From the cell containing the given text, extract its center point as (X, Y) coordinate. 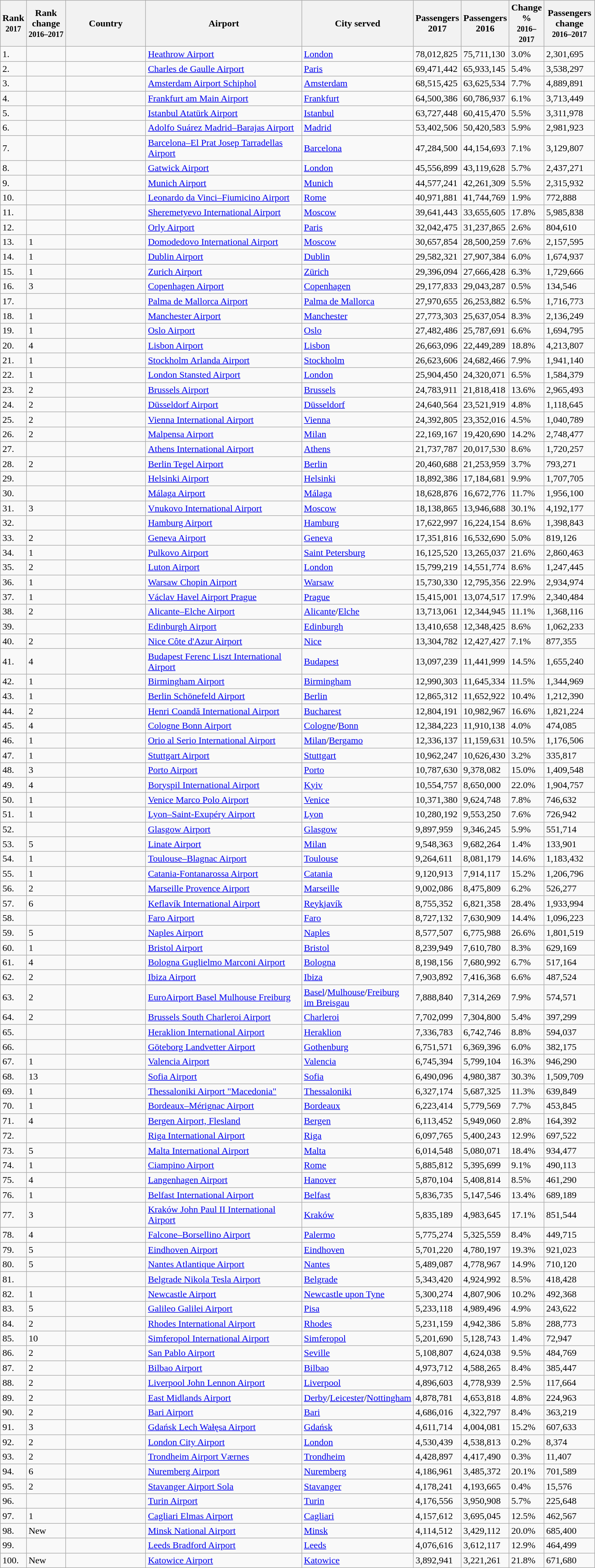
5,775,274 (437, 1235)
7,888,840 (437, 997)
Eindhoven (358, 1250)
69,471,442 (437, 69)
Heraklion (358, 1032)
65,933,145 (485, 69)
52. (13, 829)
11.1% (527, 612)
1. (13, 54)
4,530,439 (437, 1442)
6. (13, 128)
5,128,743 (485, 1338)
Amsterdam (358, 84)
15.0% (527, 770)
10,371,380 (437, 800)
42,261,309 (485, 183)
11,645,334 (485, 681)
5.0% (527, 538)
30.1% (527, 508)
Warsaw (358, 582)
Hamburg (358, 523)
4,778,967 (485, 1265)
819,126 (569, 538)
9. (13, 183)
26,623,606 (437, 360)
13,265,037 (485, 553)
Birmingham Airport (224, 681)
12,795,356 (485, 582)
15,576 (569, 1486)
12. (13, 227)
1,933,994 (569, 903)
5,701,220 (437, 1250)
17. (13, 301)
Liverpool John Lennon Airport (224, 1383)
14,551,774 (485, 567)
Berlin Tegel Airport (224, 464)
39,641,443 (437, 212)
9.1% (527, 1165)
32. (13, 523)
7,314,269 (485, 997)
Reykjavík (358, 903)
47,284,500 (437, 148)
Leeds (358, 1545)
16. (13, 286)
20,460,688 (437, 464)
5,885,812 (437, 1165)
Gdańsk (358, 1427)
1,247,445 (569, 567)
11,407 (569, 1457)
22,169,167 (437, 434)
63,625,534 (485, 84)
5,231,159 (437, 1324)
5,779,569 (485, 1106)
Catania (358, 874)
Kraków John Paul II International Airport (224, 1215)
30.3% (527, 1076)
3,892,941 (437, 1560)
11.7% (527, 494)
4,538,813 (485, 1442)
Helsinki Airport (224, 479)
Düsseldorf Airport (224, 405)
1,118,645 (569, 405)
Katowice Airport (224, 1560)
1,821,224 (569, 711)
4,983,645 (485, 1215)
Pisa (358, 1309)
40,971,881 (437, 197)
Belgrade (358, 1279)
Zürich (358, 272)
804,610 (569, 227)
Bucharest (358, 711)
4,896,603 (437, 1383)
66. (13, 1047)
13,097,239 (437, 661)
29. (13, 479)
7. (13, 148)
100. (13, 1560)
134,546 (569, 286)
45. (13, 726)
Stavanger (358, 1486)
Nice (358, 641)
2,981,923 (569, 128)
Trondheim Airport Værnes (224, 1457)
73. (13, 1150)
461,290 (569, 1180)
Oslo (358, 331)
Catania-Fontanarossa Airport (224, 874)
Kraków (358, 1215)
Bristol Airport (224, 948)
5,870,104 (437, 1180)
57. (13, 903)
1,904,757 (569, 785)
10.2% (527, 1294)
3,221,261 (485, 1560)
Amsterdam Airport Schiphol (224, 84)
85. (13, 1338)
44,577,241 (437, 183)
Ibiza Airport (224, 977)
Charleroi (358, 1017)
Brussels Airport (224, 390)
Düsseldorf (358, 405)
12,804,191 (437, 711)
44,154,693 (485, 148)
Copenhagen (358, 286)
19,420,690 (485, 434)
9.5% (527, 1353)
71. (13, 1121)
Bristol (358, 948)
2,934,974 (569, 582)
8,239,949 (437, 948)
20. (13, 345)
26,253,882 (485, 301)
26. (13, 434)
701,589 (569, 1472)
25. (13, 419)
12,344,945 (485, 612)
594,037 (569, 1032)
5,408,814 (485, 1180)
7,702,099 (437, 1017)
4,889,891 (569, 84)
Leeds Bradford Airport (224, 1545)
Passengers change2016–2017 (569, 23)
11,652,922 (485, 696)
6.7% (527, 963)
Barcelona–El Prat Josep Tarradellas Airport (224, 148)
1,344,969 (569, 681)
Cagliari (358, 1516)
4,780,197 (485, 1250)
60,415,470 (485, 113)
London Stansted Airport (224, 375)
Thessaloniki Airport "Macedonia" (224, 1091)
6,223,414 (437, 1106)
2.6% (527, 227)
Minsk (358, 1531)
21.6% (527, 553)
10.4% (527, 696)
Frankfurt (358, 98)
7,903,892 (437, 977)
746,632 (569, 800)
Change %2016–2017 (527, 23)
Barcelona (358, 148)
1,584,379 (569, 375)
1,674,937 (569, 257)
1,062,233 (569, 626)
4,973,712 (437, 1368)
17.8% (527, 212)
Heathrow Airport (224, 54)
877,355 (569, 641)
Budapest (358, 661)
5,799,104 (485, 1062)
6.2% (527, 888)
Bari (358, 1412)
97. (13, 1516)
551,714 (569, 829)
0.2% (527, 1442)
Göteborg Landvetter Airport (224, 1047)
15,415,001 (437, 597)
6.3% (527, 272)
Malta (358, 1150)
453,845 (569, 1106)
69. (13, 1091)
91. (13, 1427)
1,096,223 (569, 918)
5,489,087 (437, 1265)
7,336,783 (437, 1032)
44. (13, 711)
Cologne/Bonn (358, 726)
Belgrade Nikola Tesla Airport (224, 1279)
3,950,908 (485, 1501)
Lisbon (358, 345)
Charles de Gaulle Airport (224, 69)
Thessaloniki (358, 1091)
19.3% (527, 1250)
243,622 (569, 1309)
9,548,363 (437, 844)
5,325,559 (485, 1235)
0.3% (527, 1457)
63. (13, 997)
Stavanger Airport Sola (224, 1486)
Orly Airport (224, 227)
Bilbao Airport (224, 1368)
16,672,776 (485, 494)
1,206,796 (569, 874)
2,340,484 (569, 597)
Athens (358, 449)
8,727,132 (437, 918)
90. (13, 1412)
6,369,396 (485, 1047)
Venice Marco Polo Airport (224, 800)
41. (13, 661)
2,860,463 (569, 553)
7,610,780 (485, 948)
53. (13, 844)
Seville (358, 1353)
London City Airport (224, 1442)
1,183,432 (569, 859)
7,304,800 (485, 1017)
Leonardo da Vinci–Fiumicino Airport (224, 197)
Country (106, 23)
45,556,899 (437, 168)
12,384,223 (437, 726)
1,956,100 (569, 494)
29,043,287 (485, 286)
27,970,655 (437, 301)
Galileo Galilei Airport (224, 1309)
81. (13, 1279)
Belfast (358, 1195)
4,428,897 (437, 1457)
Nantes Atlantique Airport (224, 1265)
772,888 (569, 197)
4.9% (527, 1309)
3,129,807 (569, 148)
8,577,507 (437, 933)
2.8% (527, 1121)
Alicante–Elche Airport (224, 612)
17,184,681 (485, 479)
6,490,096 (437, 1076)
Glasgow Airport (224, 829)
1,398,843 (569, 523)
63,727,448 (437, 113)
3,695,045 (485, 1516)
10,280,192 (437, 815)
16.6% (527, 711)
12,990,303 (437, 681)
Katowice (358, 1560)
5,985,838 (569, 212)
24. (13, 405)
4,778,939 (485, 1383)
484,769 (569, 1353)
65. (13, 1032)
25,787,691 (485, 331)
710,120 (569, 1265)
Cagliari Elmas Airport (224, 1516)
72. (13, 1135)
Bordeaux (358, 1106)
Sheremetyevo International Airport (224, 212)
Bari Airport (224, 1412)
20,017,530 (485, 449)
Brussels (358, 390)
11,159,631 (485, 741)
Falcone–Borsellino Airport (224, 1235)
4,924,992 (485, 1279)
Marseille Provence Airport (224, 888)
83. (13, 1309)
16,532,690 (485, 538)
Bilbao (358, 1368)
27,666,428 (485, 272)
8.8% (527, 1032)
5,395,699 (485, 1165)
95. (13, 1486)
0.5% (527, 286)
Palermo (358, 1235)
41,744,769 (485, 197)
60. (13, 948)
39. (13, 626)
934,477 (569, 1150)
Bergen (358, 1121)
89. (13, 1397)
4,322,797 (485, 1412)
Palma de Mallorca Airport (224, 301)
18.8% (527, 345)
5,201,690 (437, 1338)
3. (13, 84)
1,509,709 (569, 1076)
1,720,257 (569, 449)
15,799,219 (437, 567)
9,264,611 (437, 859)
3.0% (527, 54)
335,817 (569, 755)
Vienna International Airport (224, 419)
Oslo Airport (224, 331)
2,157,595 (569, 242)
164,392 (569, 1121)
51. (13, 815)
3,485,372 (485, 1472)
99. (13, 1545)
3,311,978 (569, 113)
11. (13, 212)
Munich (358, 183)
607,633 (569, 1427)
5,400,243 (485, 1135)
18. (13, 316)
Marseille (358, 888)
793,271 (569, 464)
Passengers2016 (485, 23)
82. (13, 1294)
4,186,961 (437, 1472)
Edinburgh Airport (224, 626)
14.6% (527, 859)
Naples Airport (224, 933)
517,164 (569, 963)
3,429,112 (485, 1531)
27,773,303 (437, 316)
Linate Airport (224, 844)
4,989,496 (485, 1309)
31. (13, 508)
Valencia Airport (224, 1062)
133,901 (569, 844)
Simferopol International Airport (224, 1338)
418,428 (569, 1279)
88. (13, 1383)
Rhodes International Airport (224, 1324)
382,175 (569, 1047)
93. (13, 1457)
1,941,140 (569, 360)
Adolfo Suárez Madrid–Barajas Airport (224, 128)
13,304,782 (437, 641)
Gatwick Airport (224, 168)
7,416,368 (485, 977)
12,427,427 (485, 641)
76. (13, 1195)
Budapest Ferenc Liszt International Airport (224, 661)
Stuttgart Airport (224, 755)
56. (13, 888)
23,521,919 (485, 405)
13. (13, 242)
8,374 (569, 1442)
4,624,038 (485, 1353)
Birmingham (358, 681)
224,963 (569, 1397)
Riga International Airport (224, 1135)
7.8% (527, 800)
5,836,735 (437, 1195)
37. (13, 597)
27,907,384 (485, 257)
4,611,714 (437, 1427)
5,108,807 (437, 1353)
12,865,312 (437, 696)
3,538,297 (569, 69)
4,178,241 (437, 1486)
48. (13, 770)
50. (13, 800)
Bologna (358, 963)
25,904,450 (437, 375)
34. (13, 553)
671,680 (569, 1560)
70. (13, 1106)
Lyon–Saint-Exupéry Airport (224, 815)
5,300,274 (437, 1294)
72,947 (569, 1338)
Málaga Airport (224, 494)
9,624,748 (485, 800)
5,080,071 (485, 1150)
Ibiza (358, 977)
Bologna Guglielmo Marconi Airport (224, 963)
6,745,394 (437, 1062)
12.5% (527, 1516)
Nuremberg Airport (224, 1472)
Keflavík International Airport (224, 903)
0.4% (527, 1486)
Belfast International Airport (224, 1195)
19. (13, 331)
Airport (224, 23)
13,946,688 (485, 508)
6,775,988 (485, 933)
Bergen Airport, Flesland (224, 1121)
10 (46, 1338)
Nice Côte d'Azur Airport (224, 641)
Malta International Airport (224, 1150)
98. (13, 1531)
2. (13, 69)
Dublin Airport (224, 257)
23. (13, 390)
Manchester (358, 316)
Geneva (358, 538)
20.0% (527, 1531)
18.4% (527, 1150)
Derby/Leicester/Nottingham (358, 1397)
10,554,757 (437, 785)
75. (13, 1180)
21,818,418 (485, 390)
492,368 (569, 1294)
629,169 (569, 948)
9,002,086 (437, 888)
Faro Airport (224, 918)
80. (13, 1265)
49. (13, 785)
5. (13, 113)
16.3% (527, 1062)
Turin (358, 1501)
4,878,781 (437, 1397)
385,447 (569, 1368)
Sofia (358, 1076)
Newcastle Airport (224, 1294)
6,113,452 (437, 1121)
64. (13, 1017)
22.9% (527, 582)
1,040,789 (569, 419)
Domodedovo International Airport (224, 242)
3.7% (527, 464)
Saint Petersburg (358, 553)
53,402,506 (437, 128)
31,237,865 (485, 227)
6,014,548 (437, 1150)
Cologne Bonn Airport (224, 726)
Eindhoven Airport (224, 1250)
2.5% (527, 1383)
9,682,264 (485, 844)
3.2% (527, 755)
33. (13, 538)
13,713,061 (437, 612)
Prague (358, 597)
Basel/Mulhouse/Freiburg im Breisgau (358, 997)
9,346,245 (485, 829)
2,965,493 (569, 390)
6,097,765 (437, 1135)
Dublin (358, 257)
5,343,420 (437, 1279)
24,392,805 (437, 419)
1,707,705 (569, 479)
22. (13, 375)
1,655,240 (569, 661)
117,664 (569, 1383)
8,650,000 (485, 785)
2,437,271 (569, 168)
14.5% (527, 661)
397,299 (569, 1017)
Madrid (358, 128)
17.1% (527, 1215)
Toulouse (358, 859)
27,482,486 (437, 331)
11.5% (527, 681)
7,914,117 (485, 874)
4,417,490 (485, 1457)
10,626,430 (485, 755)
4,807,906 (485, 1294)
10.5% (527, 741)
Rankchange2016–2017 (46, 23)
Ciampino Airport (224, 1165)
24,682,466 (485, 360)
1.9% (527, 197)
1,716,773 (569, 301)
35. (13, 567)
Málaga (358, 494)
61. (13, 963)
8,198,156 (437, 963)
Trondheim (358, 1457)
13,410,658 (437, 626)
28. (13, 464)
25,637,054 (485, 316)
6.1% (527, 98)
21,253,959 (485, 464)
Porto (358, 770)
22.0% (527, 785)
685,400 (569, 1531)
5,687,325 (485, 1091)
2,136,249 (569, 316)
11,441,999 (485, 661)
4,004,081 (485, 1427)
526,277 (569, 888)
Warsaw Chopin Airport (224, 582)
42. (13, 681)
13.4% (527, 1195)
Frankfurt am Main Airport (224, 98)
21.8% (527, 1560)
40. (13, 641)
Stuttgart (358, 755)
4,942,386 (485, 1324)
4,114,512 (437, 1531)
City served (358, 23)
Porto Airport (224, 770)
288,773 (569, 1324)
54. (13, 859)
8,755,352 (437, 903)
Hamburg Airport (224, 523)
43. (13, 696)
East Midlands Airport (224, 1397)
68. (13, 1076)
32,042,475 (437, 227)
10. (13, 197)
10,982,967 (485, 711)
Simferopol (358, 1338)
9,897,959 (437, 829)
28.4% (527, 903)
697,522 (569, 1135)
Luton Airport (224, 567)
Václav Havel Airport Prague (224, 597)
Vnukovo International Airport (224, 508)
17,351,816 (437, 538)
13.6% (527, 390)
30,657,854 (437, 242)
574,571 (569, 997)
24,320,071 (485, 375)
Bordeaux–Mérignac Airport (224, 1106)
Geneva Airport (224, 538)
6,751,571 (437, 1047)
Sofia Airport (224, 1076)
Istanbul (358, 113)
3,612,117 (485, 1545)
Glasgow (358, 829)
Kyiv (358, 785)
490,113 (569, 1165)
Liverpool (358, 1383)
5,835,189 (437, 1215)
Alicante/Elche (358, 612)
Minsk National Airport (224, 1531)
26.6% (527, 933)
26,663,096 (437, 345)
Faro (358, 918)
38. (13, 612)
43,119,628 (485, 168)
23,352,016 (485, 419)
9.9% (527, 479)
2,748,477 (569, 434)
946,290 (569, 1062)
Boryspil International Airport (224, 785)
18,628,876 (437, 494)
16,224,154 (485, 523)
Nuremberg (358, 1472)
Munich Airport (224, 183)
363,219 (569, 1412)
36. (13, 582)
24,640,564 (437, 405)
4,653,818 (485, 1397)
74. (13, 1165)
55. (13, 874)
Rhodes (358, 1324)
Pulkovo Airport (224, 553)
Valencia (358, 1062)
6,742,746 (485, 1032)
13,074,517 (485, 597)
EuroAirport Basel Mulhouse Freiburg (224, 997)
4,980,387 (485, 1076)
16,125,520 (437, 553)
1,176,506 (569, 741)
Orio al Serio International Airport (224, 741)
21. (13, 360)
464,499 (569, 1545)
225,648 (569, 1501)
Helsinki (358, 479)
Naples (358, 933)
Stockholm Arlanda Airport (224, 360)
2,301,695 (569, 54)
Copenhagen Airport (224, 286)
62. (13, 977)
18,138,865 (437, 508)
13 (46, 1076)
12,348,425 (485, 626)
4,686,016 (437, 1412)
67. (13, 1062)
Berlin Schönefeld Airport (224, 696)
4,588,265 (485, 1368)
Riga (358, 1135)
29,582,321 (437, 257)
Newcastle upon Tyne (358, 1294)
Gothenburg (358, 1047)
4.5% (527, 419)
27. (13, 449)
28,500,259 (485, 242)
96. (13, 1501)
22,449,289 (485, 345)
4. (13, 98)
474,085 (569, 726)
487,524 (569, 977)
14.4% (527, 918)
1,409,548 (569, 770)
77. (13, 1215)
9,378,082 (485, 770)
Henri Coandă International Airport (224, 711)
46. (13, 741)
30. (13, 494)
7,680,992 (485, 963)
75,711,130 (485, 54)
Turin Airport (224, 1501)
9,120,913 (437, 874)
68,515,425 (437, 84)
449,715 (569, 1235)
8. (13, 168)
Athens International Airport (224, 449)
Langenhagen Airport (224, 1180)
12,336,137 (437, 741)
Toulouse–Blagnac Airport (224, 859)
639,849 (569, 1091)
689,189 (569, 1195)
47. (13, 755)
Nantes (358, 1265)
11.3% (527, 1091)
5.8% (527, 1324)
4,193,665 (485, 1486)
3,713,449 (569, 98)
8,081,179 (485, 859)
1,368,116 (569, 612)
Passengers2017 (437, 23)
94. (13, 1472)
9,553,250 (485, 815)
10,962,247 (437, 755)
San Pablo Airport (224, 1353)
4,176,556 (437, 1501)
Rank2017 (13, 23)
7,630,909 (485, 918)
4,213,807 (569, 345)
Milan/Bergamo (358, 741)
Venice (358, 800)
17.9% (527, 597)
10,787,630 (437, 770)
Lisbon Airport (224, 345)
29,177,833 (437, 286)
17,622,997 (437, 523)
1,801,519 (569, 933)
4.0% (527, 726)
462,567 (569, 1516)
60,786,937 (485, 98)
Brussels South Charleroi Airport (224, 1017)
1,212,390 (569, 696)
33,655,605 (485, 212)
50,420,583 (485, 128)
5,147,546 (485, 1195)
Gdańsk Lech Wałęsa Airport (224, 1427)
Hanover (358, 1180)
79. (13, 1250)
Palma de Mallorca (358, 301)
Manchester Airport (224, 316)
14. (13, 257)
15,730,330 (437, 582)
24,783,911 (437, 390)
Edinburgh (358, 626)
Vienna (358, 419)
58. (13, 918)
87. (13, 1368)
15. (13, 272)
18,892,386 (437, 479)
1,729,666 (569, 272)
8,475,809 (485, 888)
86. (13, 1353)
Istanbul Atatürk Airport (224, 113)
Zurich Airport (224, 272)
Malpensa Airport (224, 434)
4,157,612 (437, 1516)
Stockholm (358, 360)
2,315,932 (569, 183)
726,942 (569, 815)
851,544 (569, 1215)
20.1% (527, 1472)
78,012,825 (437, 54)
5,233,118 (437, 1309)
921,023 (569, 1250)
6,821,358 (485, 903)
59. (13, 933)
21,737,787 (437, 449)
Lyon (358, 815)
11,910,138 (485, 726)
64,500,386 (437, 98)
14.9% (527, 1265)
29,396,094 (437, 272)
Heraklion International Airport (224, 1032)
6,327,174 (437, 1091)
92. (13, 1442)
84. (13, 1324)
1,694,795 (569, 331)
14.2% (527, 434)
4,076,616 (437, 1545)
78. (13, 1235)
5,949,060 (485, 1121)
4,192,177 (569, 508)
